Search for the cell housing the specified text and yield its [x, y] center coordinate. 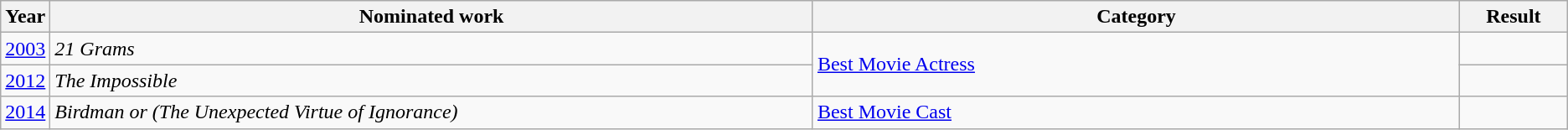
Best Movie Actress [1136, 65]
2012 [25, 81]
Nominated work [432, 17]
Year [25, 17]
2003 [25, 49]
The Impossible [432, 81]
Category [1136, 17]
Best Movie Cast [1136, 112]
21 Grams [432, 49]
Result [1514, 17]
Birdman or (The Unexpected Virtue of Ignorance) [432, 112]
2014 [25, 112]
